Scan for the cell matching the given text and deliver its [x, y] coordinate at center. 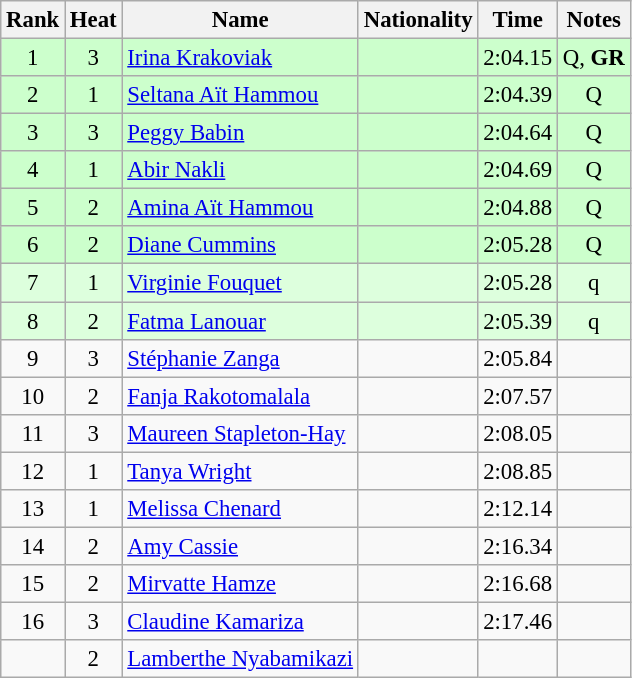
2:04.64 [518, 133]
2:07.57 [518, 396]
2:04.39 [518, 95]
4 [33, 170]
10 [33, 396]
8 [33, 321]
Name [240, 20]
Amy Cassie [240, 546]
Stéphanie Zanga [240, 358]
6 [33, 245]
5 [33, 208]
9 [33, 358]
Q, GR [594, 58]
Fanja Rakotomalala [240, 396]
7 [33, 283]
Abir Nakli [240, 170]
Mirvatte Hamze [240, 584]
Fatma Lanouar [240, 321]
Lamberthe Nyabamikazi [240, 659]
Seltana Aït Hammou [240, 95]
12 [33, 471]
Tanya Wright [240, 471]
Notes [594, 20]
Rank [33, 20]
2:04.69 [518, 170]
2:08.85 [518, 471]
Diane Cummins [240, 245]
Time [518, 20]
14 [33, 546]
Maureen Stapleton-Hay [240, 433]
Claudine Kamariza [240, 621]
Nationality [418, 20]
2:17.46 [518, 621]
13 [33, 509]
2:04.88 [518, 208]
2:16.68 [518, 584]
2:04.15 [518, 58]
2:08.05 [518, 433]
2:05.84 [518, 358]
Virginie Fouquet [240, 283]
Irina Krakoviak [240, 58]
2:05.39 [518, 321]
11 [33, 433]
2:12.14 [518, 509]
2:16.34 [518, 546]
Peggy Babin [240, 133]
15 [33, 584]
Melissa Chenard [240, 509]
16 [33, 621]
Amina Aït Hammou [240, 208]
Heat [94, 20]
